Capture the cell that displays the provided text and extract its (x, y) central coordinate. 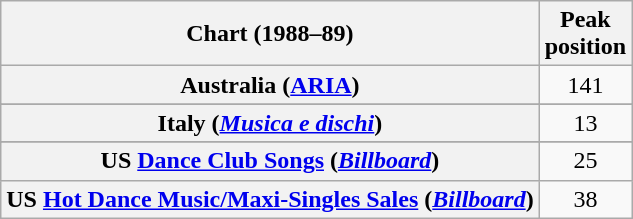
38 (585, 199)
141 (585, 85)
25 (585, 161)
Peakposition (585, 34)
13 (585, 123)
Australia (ARIA) (270, 85)
Italy (Musica e dischi) (270, 123)
US Hot Dance Music/Maxi-Singles Sales (Billboard) (270, 199)
US Dance Club Songs (Billboard) (270, 161)
Chart (1988–89) (270, 34)
